Search for the cell housing the specified text and yield its [X, Y] center coordinate. 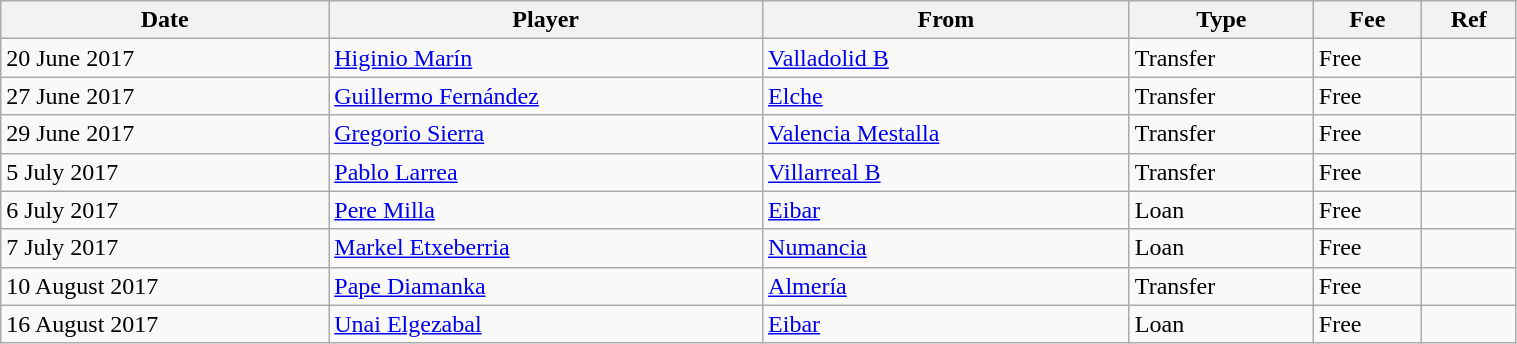
Markel Etxeberria [546, 248]
Player [546, 20]
Pape Diamanka [546, 286]
Date [165, 20]
Guillermo Fernández [546, 96]
Pere Milla [546, 210]
20 June 2017 [165, 58]
Unai Elgezabal [546, 324]
From [946, 20]
Valencia Mestalla [946, 134]
27 June 2017 [165, 96]
Valladolid B [946, 58]
Almería [946, 286]
29 June 2017 [165, 134]
Ref [1468, 20]
Fee [1367, 20]
Type [1221, 20]
Higinio Marín [546, 58]
7 July 2017 [165, 248]
Elche [946, 96]
16 August 2017 [165, 324]
Numancia [946, 248]
Gregorio Sierra [546, 134]
6 July 2017 [165, 210]
Villarreal B [946, 172]
10 August 2017 [165, 286]
Pablo Larrea [546, 172]
5 July 2017 [165, 172]
